For the text-containing cell, return its midpoint in [x, y] coordinate format. 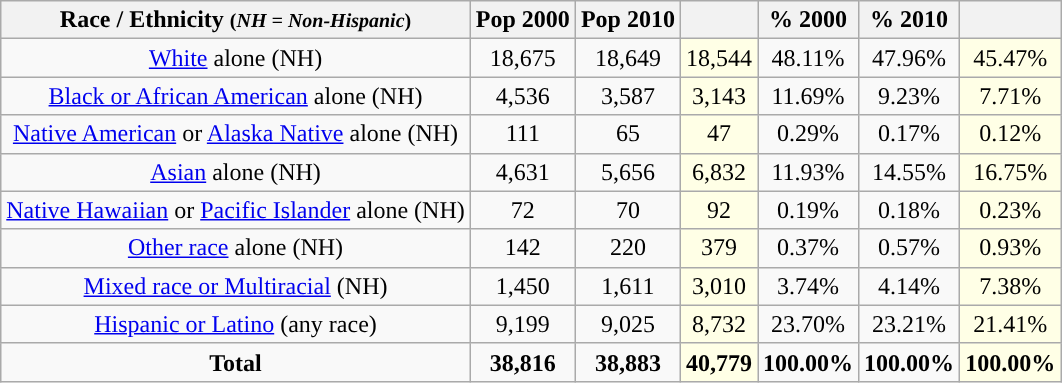
38,883 [628, 362]
45.47% [1010, 58]
65 [628, 134]
3.74% [808, 286]
Pop 2010 [628, 20]
379 [718, 248]
Hispanic or Latino (any race) [236, 324]
Native American or Alaska Native alone (NH) [236, 134]
Other race alone (NH) [236, 248]
220 [628, 248]
4,631 [522, 172]
Race / Ethnicity (NH = Non-Hispanic) [236, 20]
Asian alone (NH) [236, 172]
9.23% [910, 96]
111 [522, 134]
3,143 [718, 96]
% 2010 [910, 20]
4,536 [522, 96]
0.93% [1010, 248]
3,587 [628, 96]
48.11% [808, 58]
Total [236, 362]
0.12% [1010, 134]
18,544 [718, 58]
142 [522, 248]
% 2000 [808, 20]
6,832 [718, 172]
0.17% [910, 134]
21.41% [1010, 324]
40,779 [718, 362]
1,611 [628, 286]
47.96% [910, 58]
Native Hawaiian or Pacific Islander alone (NH) [236, 210]
11.93% [808, 172]
5,656 [628, 172]
9,025 [628, 324]
14.55% [910, 172]
White alone (NH) [236, 58]
23.21% [910, 324]
92 [718, 210]
72 [522, 210]
70 [628, 210]
0.57% [910, 248]
23.70% [808, 324]
8,732 [718, 324]
11.69% [808, 96]
0.37% [808, 248]
16.75% [1010, 172]
7.71% [1010, 96]
1,450 [522, 286]
47 [718, 134]
0.23% [1010, 210]
Pop 2000 [522, 20]
Mixed race or Multiracial (NH) [236, 286]
Black or African American alone (NH) [236, 96]
3,010 [718, 286]
18,675 [522, 58]
0.18% [910, 210]
4.14% [910, 286]
9,199 [522, 324]
0.29% [808, 134]
38,816 [522, 362]
0.19% [808, 210]
7.38% [1010, 286]
18,649 [628, 58]
